Extract the (X, Y) coordinate from the center of the cell holding the provided text.  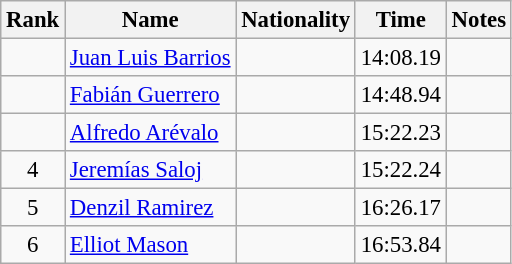
14:08.19 (400, 58)
15:22.24 (400, 170)
Elliot Mason (150, 245)
15:22.23 (400, 133)
Rank (33, 20)
Alfredo Arévalo (150, 133)
Nationality (296, 20)
16:26.17 (400, 208)
Denzil Ramirez (150, 208)
5 (33, 208)
Notes (478, 20)
16:53.84 (400, 245)
Fabián Guerrero (150, 95)
4 (33, 170)
6 (33, 245)
14:48.94 (400, 95)
Time (400, 20)
Name (150, 20)
Juan Luis Barrios (150, 58)
Jeremías Saloj (150, 170)
